Detect which cell encompasses the target text, then output its (X, Y) center coordinate. 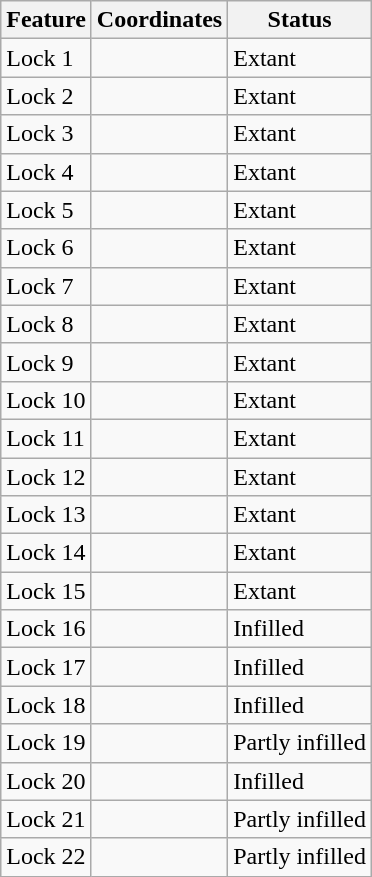
Lock 17 (46, 667)
Lock 14 (46, 553)
Coordinates (159, 20)
Lock 20 (46, 781)
Lock 21 (46, 819)
Lock 16 (46, 629)
Lock 8 (46, 324)
Lock 5 (46, 210)
Lock 7 (46, 286)
Lock 10 (46, 400)
Lock 11 (46, 438)
Lock 6 (46, 248)
Feature (46, 20)
Lock 18 (46, 705)
Lock 1 (46, 58)
Lock 22 (46, 857)
Lock 4 (46, 172)
Lock 3 (46, 134)
Lock 13 (46, 515)
Lock 19 (46, 743)
Lock 9 (46, 362)
Status (300, 20)
Lock 2 (46, 96)
Lock 12 (46, 477)
Lock 15 (46, 591)
